Provide the (X, Y) coordinate of the cell's center where the given text is located.  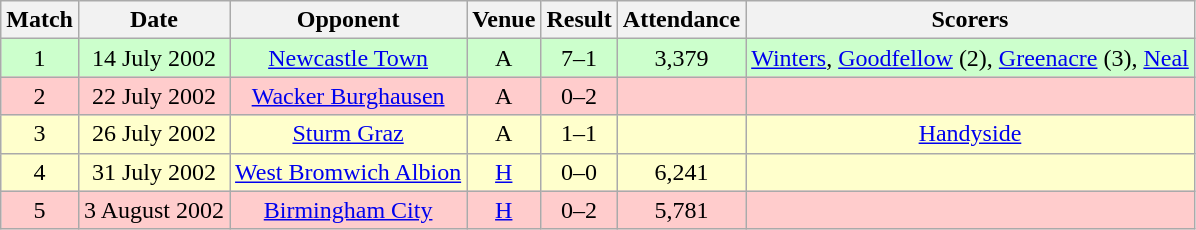
Handyside (970, 134)
22 July 2002 (154, 96)
Result (579, 20)
0–0 (579, 172)
Venue (504, 20)
Winters, Goodfellow (2), Greenacre (3), Neal (970, 58)
Wacker Burghausen (348, 96)
5,781 (681, 210)
Opponent (348, 20)
3 (40, 134)
14 July 2002 (154, 58)
Attendance (681, 20)
Scorers (970, 20)
Match (40, 20)
1 (40, 58)
1–1 (579, 134)
6,241 (681, 172)
31 July 2002 (154, 172)
4 (40, 172)
3,379 (681, 58)
Birmingham City (348, 210)
West Bromwich Albion (348, 172)
Sturm Graz (348, 134)
26 July 2002 (154, 134)
3 August 2002 (154, 210)
5 (40, 210)
Newcastle Town (348, 58)
2 (40, 96)
7–1 (579, 58)
Date (154, 20)
